Return (x, y) of the center of cell containing provided text 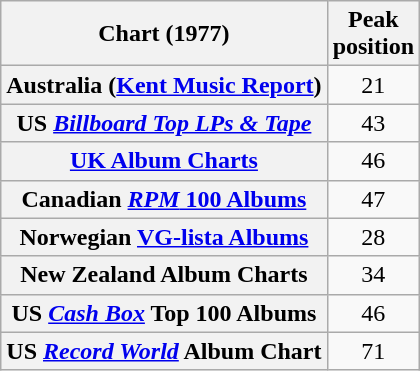
Peakposition (373, 34)
34 (373, 275)
21 (373, 85)
UK Album Charts (164, 161)
US Record World Album Chart (164, 351)
28 (373, 237)
Chart (1977) (164, 34)
Australia (Kent Music Report) (164, 85)
Canadian RPM 100 Albums (164, 199)
47 (373, 199)
US Cash Box Top 100 Albums (164, 313)
New Zealand Album Charts (164, 275)
71 (373, 351)
US Billboard Top LPs & Tape (164, 123)
43 (373, 123)
Norwegian VG-lista Albums (164, 237)
